Locate the cell with the specified text and output its (X, Y) center coordinate. 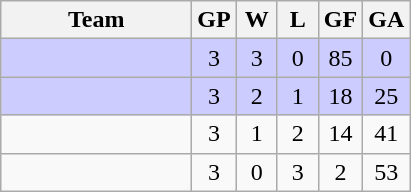
53 (386, 172)
L (298, 20)
14 (340, 134)
W (256, 20)
GA (386, 20)
41 (386, 134)
Team (96, 20)
18 (340, 96)
GF (340, 20)
25 (386, 96)
GP (214, 20)
85 (340, 58)
